Pinpoint the cell where the given text exists, returning its (x, y) midpoint coordinate. 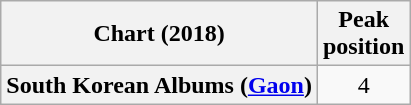
4 (363, 85)
South Korean Albums (Gaon) (160, 85)
Chart (2018) (160, 34)
Peakposition (363, 34)
